Find where the given text appears and provide that cell's center as (X, Y) coordinate. 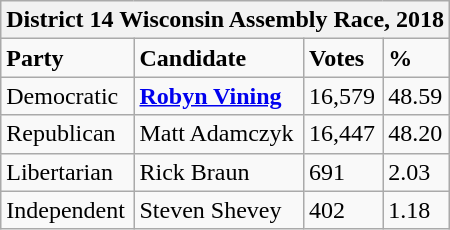
Republican (68, 134)
Libertarian (68, 172)
48.20 (416, 134)
Rick Braun (219, 172)
Votes (344, 58)
Independent (68, 210)
48.59 (416, 96)
% (416, 58)
691 (344, 172)
Party (68, 58)
16,447 (344, 134)
Robyn Vining (219, 96)
Matt Adamczyk (219, 134)
Steven Shevey (219, 210)
District 14 Wisconsin Assembly Race, 2018 (226, 20)
16,579 (344, 96)
1.18 (416, 210)
Candidate (219, 58)
Democratic (68, 96)
402 (344, 210)
2.03 (416, 172)
